Capture the cell that displays the provided text and extract its [X, Y] central coordinate. 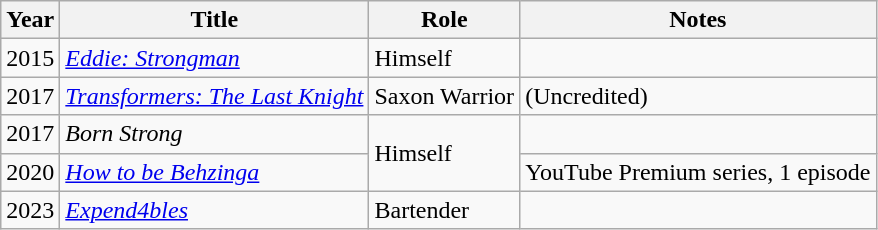
2023 [30, 210]
2015 [30, 58]
How to be Behzinga [214, 172]
Born Strong [214, 134]
YouTube Premium series, 1 episode [698, 172]
Title [214, 20]
2020 [30, 172]
Transformers: The Last Knight [214, 96]
Saxon Warrior [444, 96]
Eddie: Strongman [214, 58]
Expend4bles [214, 210]
Bartender [444, 210]
Year [30, 20]
(Uncredited) [698, 96]
Notes [698, 20]
Role [444, 20]
